Determine the [X, Y] coordinate at the center of the cell enclosing the given text.  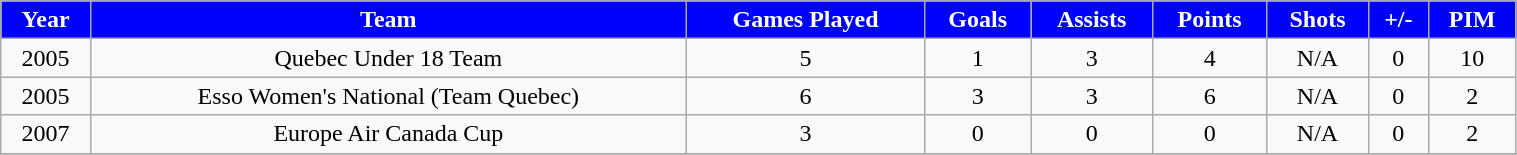
2007 [46, 134]
Europe Air Canada Cup [388, 134]
Points [1210, 20]
Team [388, 20]
Shots [1318, 20]
5 [805, 58]
Quebec Under 18 Team [388, 58]
PIM [1472, 20]
Games Played [805, 20]
+/- [1398, 20]
Year [46, 20]
Assists [1092, 20]
Esso Women's National (Team Quebec) [388, 96]
1 [978, 58]
Goals [978, 20]
4 [1210, 58]
10 [1472, 58]
